Pinpoint the cell where the given text exists, returning its [X, Y] midpoint coordinate. 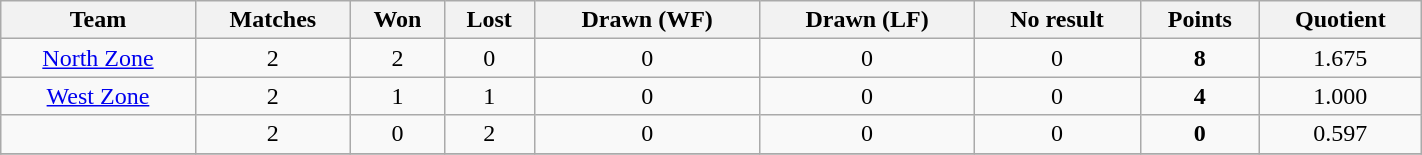
Team [98, 20]
Points [1200, 20]
North Zone [98, 58]
Quotient [1340, 20]
8 [1200, 58]
Won [397, 20]
West Zone [98, 96]
No result [1057, 20]
Matches [272, 20]
4 [1200, 96]
1.000 [1340, 96]
Drawn (WF) [647, 20]
0.597 [1340, 134]
1.675 [1340, 58]
Lost [489, 20]
Drawn (LF) [867, 20]
